For the text-containing cell, return its midpoint in (X, Y) coordinate format. 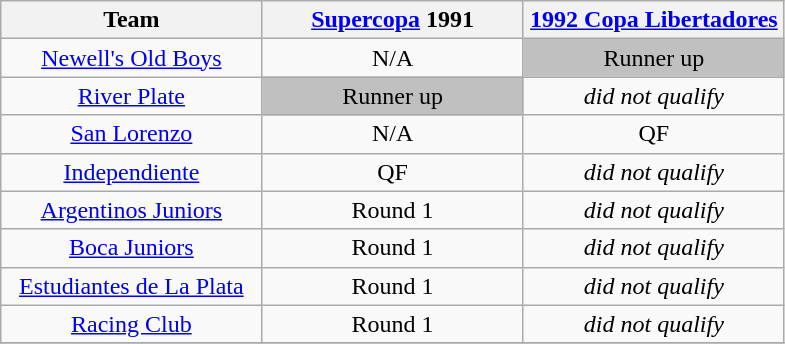
River Plate (132, 96)
Racing Club (132, 324)
San Lorenzo (132, 134)
Team (132, 20)
Argentinos Juniors (132, 210)
Independiente (132, 172)
Estudiantes de La Plata (132, 286)
1992 Copa Libertadores (654, 20)
Newell's Old Boys (132, 58)
Boca Juniors (132, 248)
Supercopa 1991 (392, 20)
